Extract the (x, y) coordinate from the center of the cell holding the provided text.  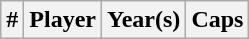
# (12, 20)
Player (63, 20)
Year(s) (144, 20)
Caps (218, 20)
